Return (x, y) of the center of cell containing provided text 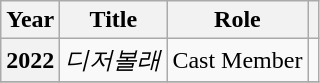
Role (238, 20)
2022 (30, 60)
Title (114, 20)
Cast Member (238, 60)
Year (30, 20)
디저볼래 (114, 60)
